For the text-containing cell, return its midpoint in (x, y) coordinate format. 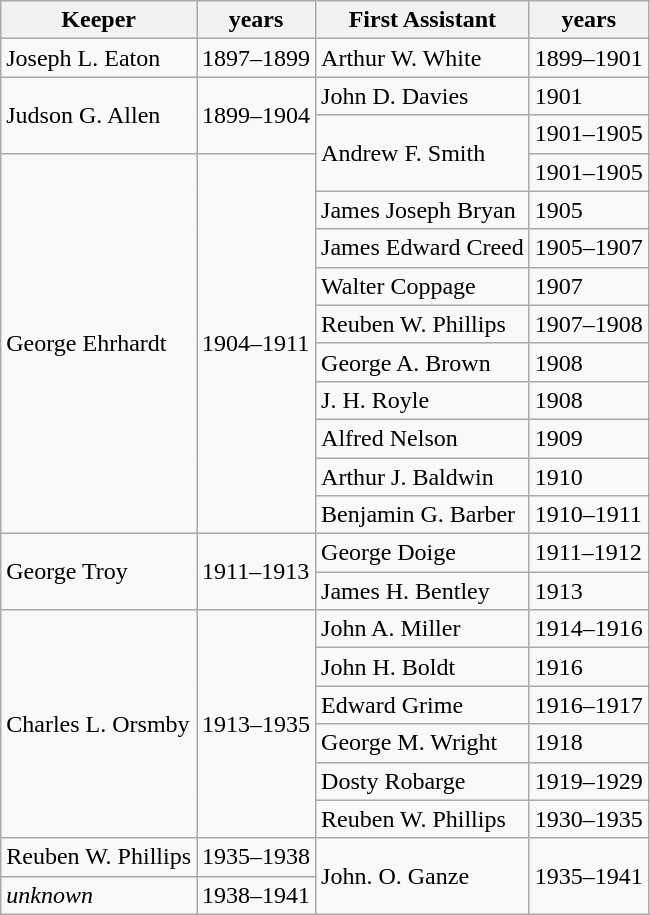
Andrew F. Smith (423, 153)
First Assistant (423, 20)
Keeper (99, 20)
1918 (588, 743)
Judson G. Allen (99, 115)
1930–1935 (588, 819)
1914–1916 (588, 629)
1911–1913 (256, 572)
1910–1911 (588, 515)
Edward Grime (423, 705)
Arthur W. White (423, 58)
1913–1935 (256, 724)
James Edward Creed (423, 248)
1909 (588, 438)
1907–1908 (588, 324)
John H. Boldt (423, 667)
1916–1917 (588, 705)
1935–1938 (256, 857)
Alfred Nelson (423, 438)
Arthur J. Baldwin (423, 477)
John A. Miller (423, 629)
George A. Brown (423, 362)
1935–1941 (588, 876)
1897–1899 (256, 58)
Benjamin G. Barber (423, 515)
1916 (588, 667)
George Ehrhardt (99, 344)
1899–1904 (256, 115)
James Joseph Bryan (423, 210)
Walter Coppage (423, 286)
Charles L. Orsmby (99, 724)
unknown (99, 895)
John D. Davies (423, 96)
1907 (588, 286)
Joseph L. Eaton (99, 58)
1938–1941 (256, 895)
1899–1901 (588, 58)
1905–1907 (588, 248)
James H. Bentley (423, 591)
Dosty Robarge (423, 781)
George M. Wright (423, 743)
John. O. Ganze (423, 876)
1905 (588, 210)
George Troy (99, 572)
1910 (588, 477)
1901 (588, 96)
1919–1929 (588, 781)
1904–1911 (256, 344)
J. H. Royle (423, 400)
1913 (588, 591)
1911–1912 (588, 553)
George Doige (423, 553)
